Return [x, y] of the center of cell containing provided text 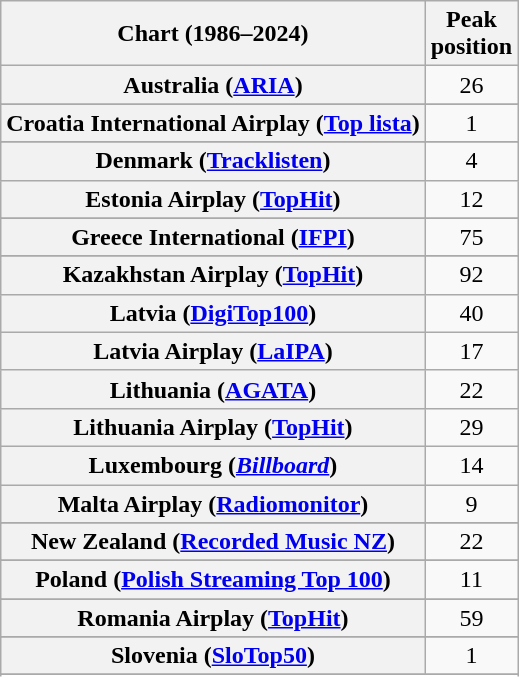
Estonia Airplay (TopHit) [213, 199]
40 [471, 313]
New Zealand (Recorded Music NZ) [213, 542]
Latvia Airplay (LaIPA) [213, 351]
14 [471, 465]
Luxembourg (Billboard) [213, 465]
Lithuania (AGATA) [213, 389]
Poland (Polish Streaming Top 100) [213, 580]
Slovenia (SloTop50) [213, 656]
Latvia (DigiTop100) [213, 313]
29 [471, 427]
9 [471, 503]
17 [471, 351]
Lithuania Airplay (TopHit) [213, 427]
Denmark (Tracklisten) [213, 161]
Romania Airplay (TopHit) [213, 618]
Chart (1986–2024) [213, 34]
Australia (ARIA) [213, 85]
59 [471, 618]
Croatia International Airplay (Top lista) [213, 123]
Kazakhstan Airplay (TopHit) [213, 275]
75 [471, 237]
Greece International (IFPI) [213, 237]
Malta Airplay (Radiomonitor) [213, 503]
12 [471, 199]
26 [471, 85]
11 [471, 580]
92 [471, 275]
4 [471, 161]
Peakposition [471, 34]
